Identify which cell holds the provided text, then report its [x, y] central coordinate. 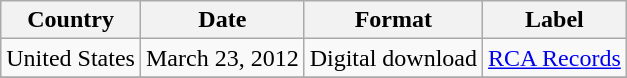
March 23, 2012 [222, 58]
Country [71, 20]
Date [222, 20]
Digital download [393, 58]
United States [71, 58]
RCA Records [555, 58]
Format [393, 20]
Label [555, 20]
